Identify which cell holds the provided text, then report its (x, y) central coordinate. 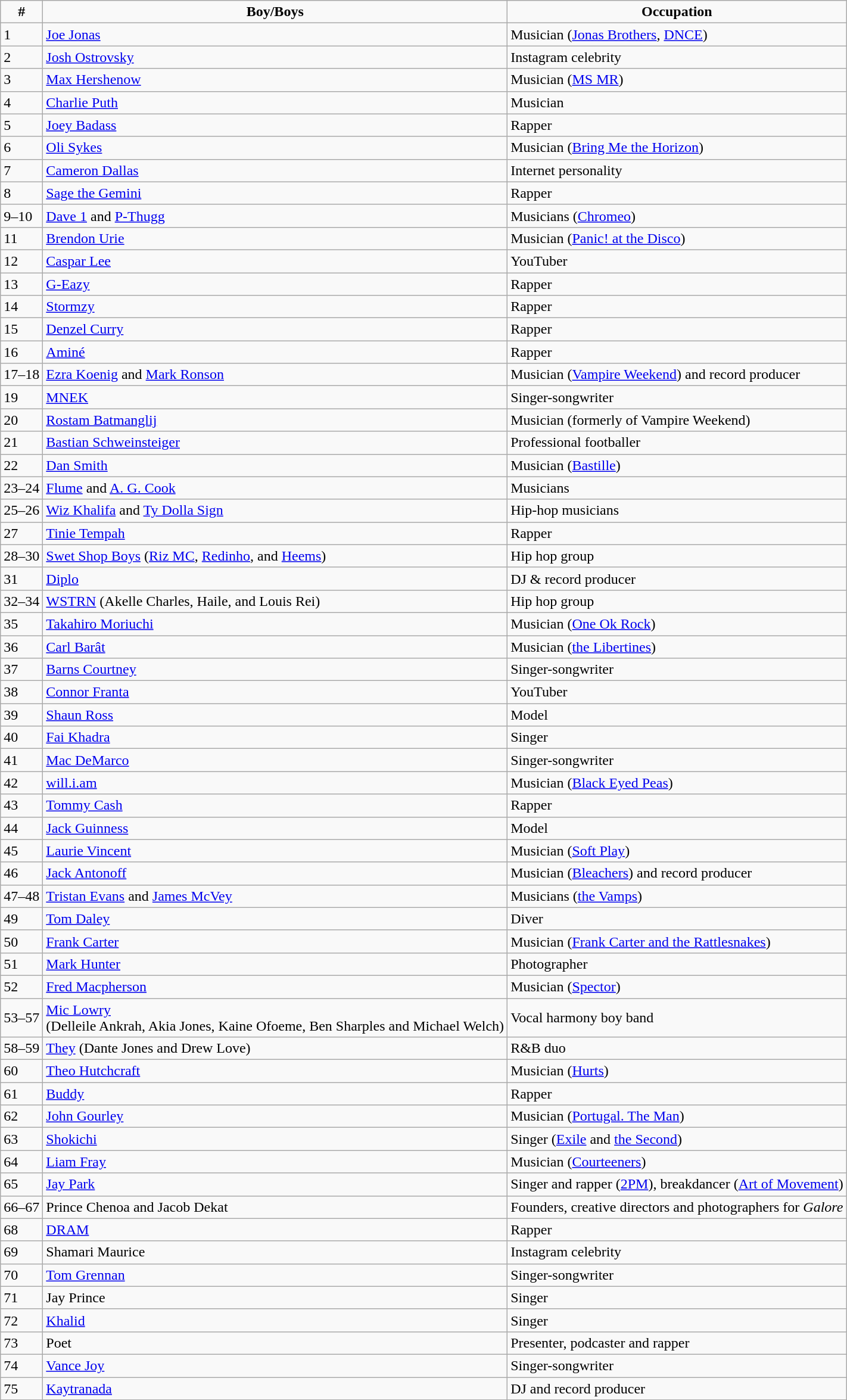
Singer (Exile and the Second) (677, 1139)
Oli Sykes (275, 148)
27 (21, 533)
11 (21, 238)
They (Dante Jones and Drew Love) (275, 1049)
23–24 (21, 488)
8 (21, 193)
Diplo (275, 578)
Musician (677, 102)
39 (21, 715)
66–67 (21, 1207)
5 (21, 125)
Jack Antonoff (275, 873)
14 (21, 307)
19 (21, 397)
68 (21, 1230)
9–10 (21, 216)
4 (21, 102)
Presenter, podcaster and rapper (677, 1343)
# (21, 12)
Stormzy (275, 307)
Rostam Batmanglij (275, 420)
Musician (Vampire Weekend) and record producer (677, 375)
Takahiro Moriuchi (275, 624)
64 (21, 1162)
Musician (Bleachers) and record producer (677, 873)
Musicians (677, 488)
Joey Badass (275, 125)
Tom Daley (275, 919)
Aminé (275, 352)
Liam Fray (275, 1162)
3 (21, 80)
Shaun Ross (275, 715)
Musicians (the Vamps) (677, 896)
61 (21, 1094)
Cameron Dallas (275, 170)
Tom Grennan (275, 1275)
73 (21, 1343)
42 (21, 783)
Founders, creative directors and photographers for Galore (677, 1207)
Musician (Spector) (677, 987)
Musician (Hurts) (677, 1071)
Photographer (677, 964)
Diver (677, 919)
Occupation (677, 12)
Khalid (275, 1320)
Musician (Bring Me the Horizon) (677, 148)
G-Eazy (275, 284)
MNEK (275, 397)
49 (21, 919)
Buddy (275, 1094)
Theo Hutchcraft (275, 1071)
Mac DeMarco (275, 760)
72 (21, 1320)
Fred Macpherson (275, 987)
15 (21, 329)
DRAM (275, 1230)
Jay Prince (275, 1298)
6 (21, 148)
69 (21, 1252)
22 (21, 465)
74 (21, 1365)
37 (21, 670)
Tinie Tempah (275, 533)
Vance Joy (275, 1365)
WSTRN (Akelle Charles, Haile, and Louis Rei) (275, 601)
Hip-hop musicians (677, 511)
Tommy Cash (275, 805)
Musician (the Libertines) (677, 646)
Bastian Schweinsteiger (275, 443)
70 (21, 1275)
44 (21, 828)
Tristan Evans and James McVey (275, 896)
Musician (One Ok Rock) (677, 624)
Ezra Koenig and Mark Ronson (275, 375)
58–59 (21, 1049)
Denzel Curry (275, 329)
60 (21, 1071)
32–34 (21, 601)
Charlie Puth (275, 102)
Professional footballer (677, 443)
Max Hershenow (275, 80)
Boy/Boys (275, 12)
2 (21, 57)
Internet personality (677, 170)
28–30 (21, 556)
Musician (Soft Play) (677, 851)
Josh Ostrovsky (275, 57)
Sage the Gemini (275, 193)
Musician (MS MR) (677, 80)
62 (21, 1116)
53–57 (21, 1018)
36 (21, 646)
DJ & record producer (677, 578)
Musician (Courteeners) (677, 1162)
Musician (Black Eyed Peas) (677, 783)
Dave 1 and P-Thugg (275, 216)
Shamari Maurice (275, 1252)
Musician (Frank Carter and the Rattlesnakes) (677, 941)
Prince Chenoa and Jacob Dekat (275, 1207)
John Gourley (275, 1116)
31 (21, 578)
Musician (formerly of Vampire Weekend) (677, 420)
25–26 (21, 511)
65 (21, 1184)
12 (21, 261)
Brendon Urie (275, 238)
Joe Jonas (275, 35)
41 (21, 760)
Musicians (Chromeo) (677, 216)
Poet (275, 1343)
Singer and rapper (2PM), breakdancer (Art of Movement) (677, 1184)
Swet Shop Boys (Riz MC, Redinho, and Heems) (275, 556)
16 (21, 352)
will.i.am (275, 783)
38 (21, 692)
Mark Hunter (275, 964)
Kaytranada (275, 1389)
Carl Barât (275, 646)
Musician (Bastille) (677, 465)
35 (21, 624)
51 (21, 964)
Mic Lowry (Delleile Ankrah, Akia Jones, Kaine Ofoeme, Ben Sharples and Michael Welch) (275, 1018)
47–48 (21, 896)
Caspar Lee (275, 261)
Flume and A. G. Cook (275, 488)
75 (21, 1389)
Musician (Jonas Brothers, DNCE) (677, 35)
71 (21, 1298)
Vocal harmony boy band (677, 1018)
20 (21, 420)
63 (21, 1139)
Jay Park (275, 1184)
R&B duo (677, 1049)
Shokichi (275, 1139)
Connor Franta (275, 692)
Frank Carter (275, 941)
17–18 (21, 375)
7 (21, 170)
Musician (Panic! at the Disco) (677, 238)
Dan Smith (275, 465)
1 (21, 35)
Barns Courtney (275, 670)
43 (21, 805)
13 (21, 284)
50 (21, 941)
46 (21, 873)
DJ and record producer (677, 1389)
21 (21, 443)
Fai Khadra (275, 738)
40 (21, 738)
Musician (Portugal. The Man) (677, 1116)
45 (21, 851)
Wiz Khalifa and Ty Dolla Sign (275, 511)
Jack Guinness (275, 828)
52 (21, 987)
Laurie Vincent (275, 851)
